Extract the (x, y) coordinate from the center of the cell holding the provided text.  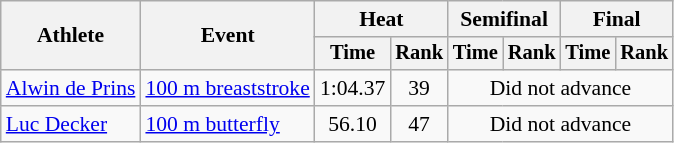
56.10 (352, 124)
Final (616, 19)
Event (227, 36)
100 m breaststroke (227, 88)
Heat (382, 19)
Athlete (71, 36)
47 (419, 124)
Semifinal (504, 19)
Luc Decker (71, 124)
39 (419, 88)
100 m butterfly (227, 124)
Alwin de Prins (71, 88)
1:04.37 (352, 88)
